From the cell containing the given text, extract its center point as [x, y] coordinate. 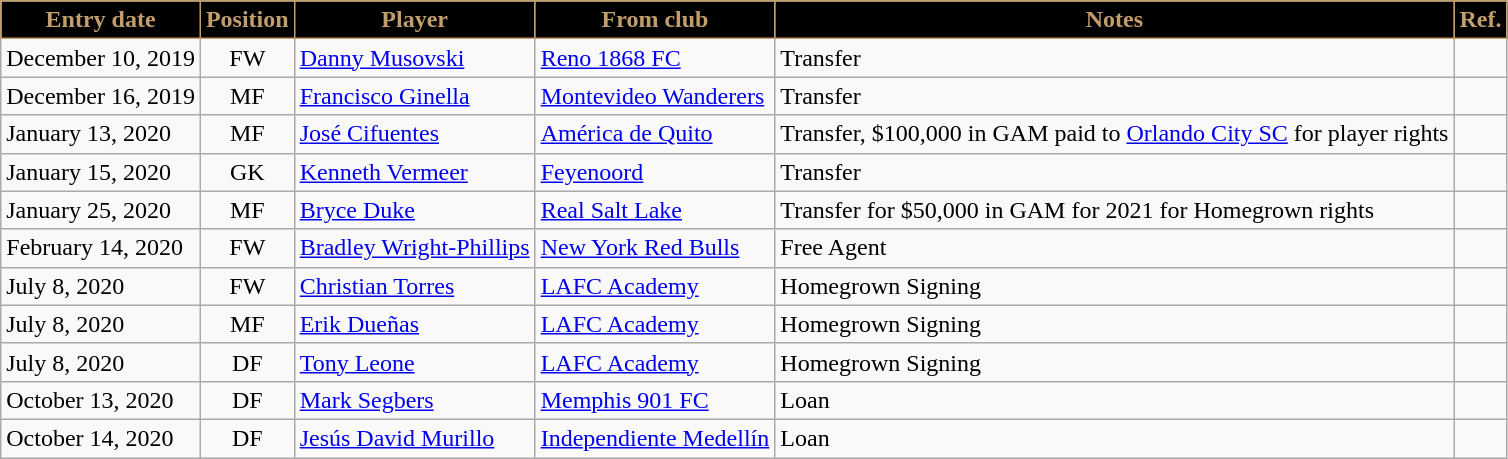
Montevideo Wanderers [655, 96]
Memphis 901 FC [655, 400]
December 10, 2019 [101, 58]
Francisco Ginella [414, 96]
Transfer for $50,000 in GAM for 2021 for Homegrown rights [1114, 210]
New York Red Bulls [655, 248]
Bryce Duke [414, 210]
Position [247, 20]
Notes [1114, 20]
Erik Dueñas [414, 324]
From club [655, 20]
February 14, 2020 [101, 248]
Mark Segbers [414, 400]
January 13, 2020 [101, 134]
Transfer, $100,000 in GAM paid to Orlando City SC for player rights [1114, 134]
GK [247, 172]
October 13, 2020 [101, 400]
January 25, 2020 [101, 210]
Kenneth Vermeer [414, 172]
October 14, 2020 [101, 438]
Jesús David Murillo [414, 438]
Real Salt Lake [655, 210]
Danny Musovski [414, 58]
Ref. [1480, 20]
José Cifuentes [414, 134]
Reno 1868 FC [655, 58]
Independiente Medellín [655, 438]
Player [414, 20]
Free Agent [1114, 248]
Christian Torres [414, 286]
January 15, 2020 [101, 172]
Bradley Wright-Phillips [414, 248]
December 16, 2019 [101, 96]
Tony Leone [414, 362]
Entry date [101, 20]
América de Quito [655, 134]
Feyenoord [655, 172]
